Return the (x, y) coordinate for the center point of the cell that contains the specified text.  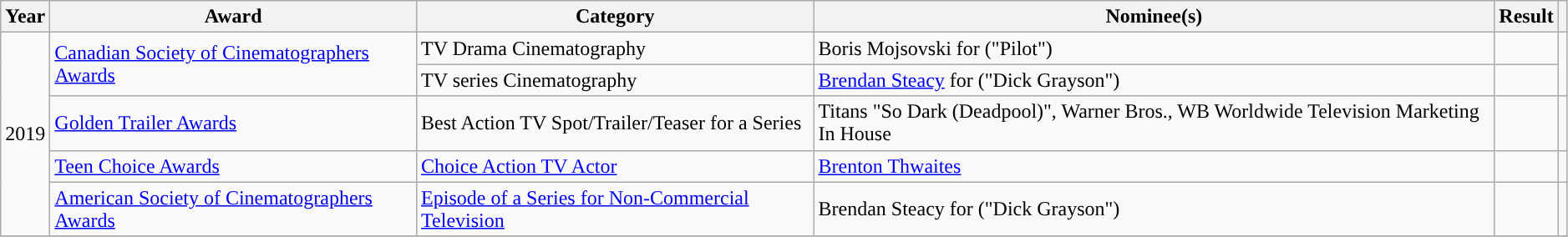
Year (25, 17)
Golden Trailer Awards (234, 124)
Award (234, 17)
Canadian Society of Cinematographers Awards (234, 64)
Choice Action TV Actor (615, 166)
Result (1526, 17)
TV Drama Cinematography (615, 48)
Best Action TV Spot/Trailer/Teaser for a Series (615, 124)
Episode of a Series for Non-Commercial Television (615, 209)
American Society of Cinematographers Awards (234, 209)
Nominee(s) (1154, 17)
Brenton Thwaites (1154, 166)
TV series Cinematography (615, 80)
Category (615, 17)
Boris Mojsovski for ("Pilot") (1154, 48)
2019 (25, 134)
Teen Choice Awards (234, 166)
Titans "So Dark (Deadpool)", Warner Bros., WB Worldwide Television Marketing In House (1154, 124)
